Locate the cell with the specified text and output its [X, Y] center coordinate. 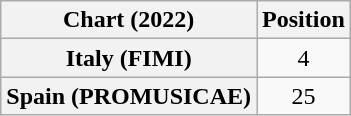
Spain (PROMUSICAE) [129, 96]
Position [304, 20]
Italy (FIMI) [129, 58]
25 [304, 96]
4 [304, 58]
Chart (2022) [129, 20]
